Pinpoint the cell where the given text exists, returning its (X, Y) midpoint coordinate. 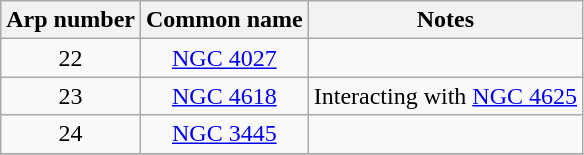
NGC 4027 (224, 58)
Notes (445, 20)
Arp number (71, 20)
Common name (224, 20)
23 (71, 96)
22 (71, 58)
NGC 3445 (224, 134)
Interacting with NGC 4625 (445, 96)
NGC 4618 (224, 96)
24 (71, 134)
